Return [x, y] of the center of cell containing provided text 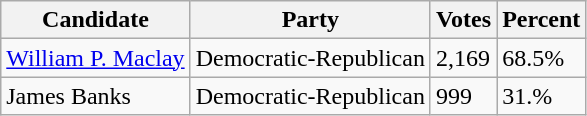
2,169 [463, 58]
31.% [542, 96]
Votes [463, 20]
William P. Maclay [96, 58]
999 [463, 96]
Party [310, 20]
Candidate [96, 20]
James Banks [96, 96]
68.5% [542, 58]
Percent [542, 20]
